Detect which cell encompasses the target text, then output its [x, y] center coordinate. 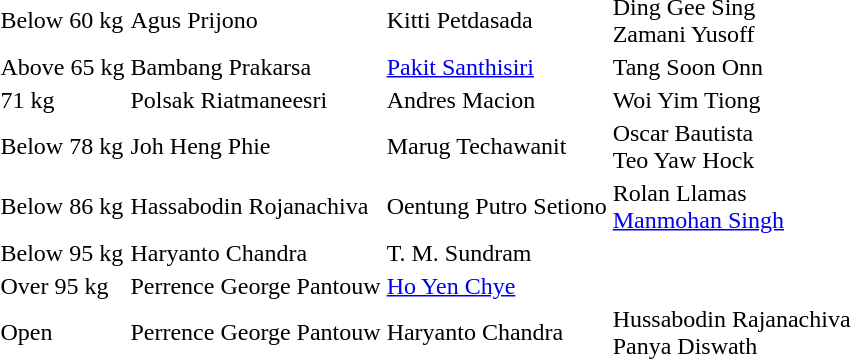
Ho Yen Chye [496, 286]
Joh Heng Phie [256, 146]
Bambang Prakarsa [256, 67]
T. M. Sundram [496, 253]
Marug Techawanit [496, 146]
Perrence George Pantouw [256, 286]
Oentung Putro Setiono [496, 206]
Polsak Riatmaneesri [256, 100]
Haryanto Chandra [256, 253]
Pakit Santhisiri [496, 67]
Hassabodin Rojanachiva [256, 206]
Andres Macion [496, 100]
